Scan for the cell matching the given text and deliver its (X, Y) coordinate at center. 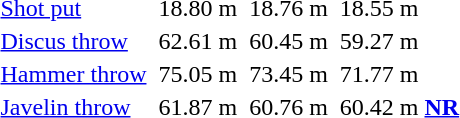
60.45 m (289, 41)
62.61 m (198, 41)
73.45 m (289, 74)
75.05 m (198, 74)
59.27 m (399, 41)
71.77 m (399, 74)
